From the cell containing the given text, extract its center point as (X, Y) coordinate. 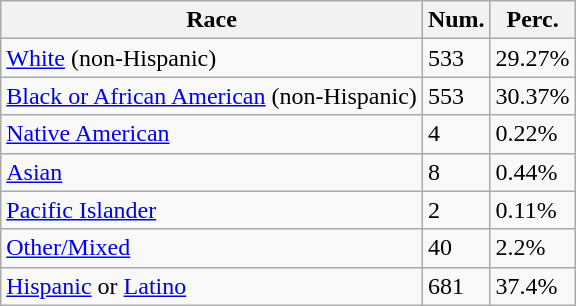
681 (456, 286)
Native American (212, 134)
Race (212, 20)
Asian (212, 172)
533 (456, 58)
Pacific Islander (212, 210)
Other/Mixed (212, 248)
0.44% (532, 172)
2.2% (532, 248)
553 (456, 96)
Hispanic or Latino (212, 286)
Perc. (532, 20)
0.22% (532, 134)
29.27% (532, 58)
40 (456, 248)
Black or African American (non-Hispanic) (212, 96)
8 (456, 172)
2 (456, 210)
Num. (456, 20)
4 (456, 134)
30.37% (532, 96)
37.4% (532, 286)
0.11% (532, 210)
White (non-Hispanic) (212, 58)
